Pinpoint the cell where the given text exists, returning its (x, y) midpoint coordinate. 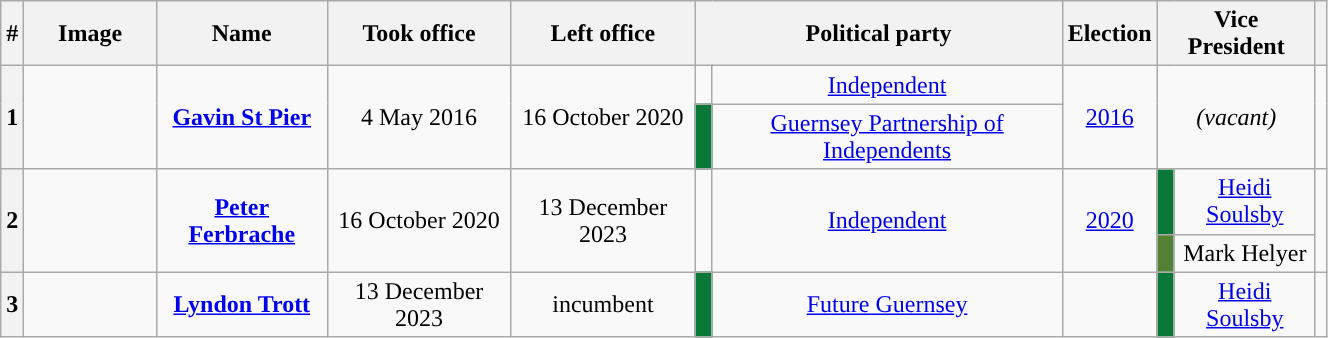
(vacant) (1236, 118)
Mark Helyer (1244, 253)
Took office (419, 34)
Political party (878, 34)
Image (90, 34)
Future Guernsey (887, 304)
4 May 2016 (419, 118)
3 (12, 304)
Peter Ferbrache (242, 220)
Guernsey Partnership of Independents (887, 136)
2 (12, 220)
2016 (1110, 118)
Election (1110, 34)
Gavin St Pier (242, 118)
# (12, 34)
1 (12, 118)
Vice President (1236, 34)
2020 (1110, 220)
Left office (603, 34)
Lyndon Trott (242, 304)
incumbent (603, 304)
Name (242, 34)
